Find where the given text appears and provide that cell's center as (x, y) coordinate. 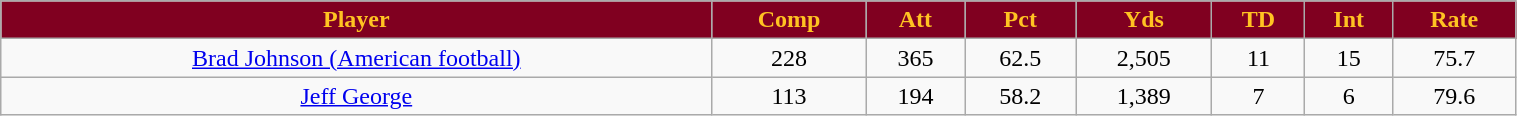
Int (1348, 20)
Jeff George (356, 96)
TD (1258, 20)
365 (916, 58)
Rate (1454, 20)
Yds (1144, 20)
79.6 (1454, 96)
1,389 (1144, 96)
113 (789, 96)
58.2 (1020, 96)
11 (1258, 58)
194 (916, 96)
7 (1258, 96)
6 (1348, 96)
228 (789, 58)
15 (1348, 58)
75.7 (1454, 58)
Pct (1020, 20)
2,505 (1144, 58)
Att (916, 20)
62.5 (1020, 58)
Comp (789, 20)
Brad Johnson (American football) (356, 58)
Player (356, 20)
